Detect which cell encompasses the target text, then output its [X, Y] center coordinate. 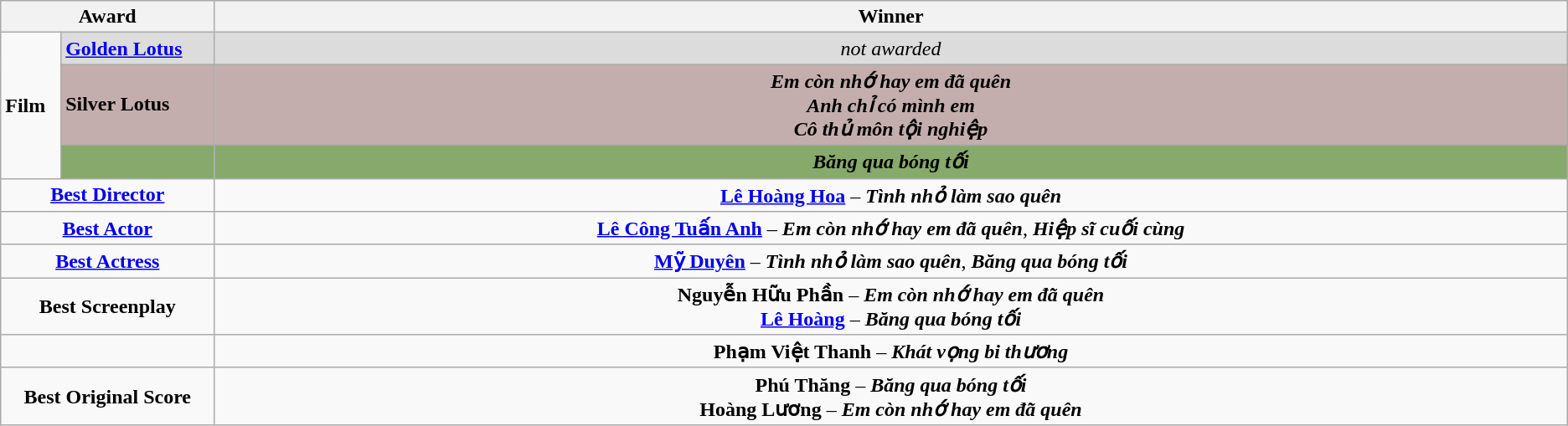
Golden Lotus [137, 49]
Lê Công Tuấn Anh – Em còn nhớ hay em đã quên, Hiệp sĩ cuối cùng [891, 228]
Băng qua bóng tối [891, 162]
not awarded [891, 49]
Award [107, 17]
Best Director [107, 195]
Lê Hoàng Hoa – Tình nhỏ làm sao quên [891, 195]
Phú Thăng – Băng qua bóng tốiHoàng Lương – Em còn nhớ hay em đã quên [891, 396]
Best Actor [107, 228]
Phạm Việt Thanh – Khát vọng bi thương [891, 352]
Best Original Score [107, 396]
Silver Lotus [137, 105]
Winner [891, 17]
Film [31, 105]
Best Actress [107, 261]
Em còn nhớ hay em đã quênAnh chỉ có mình emCô thủ môn tội nghiệp [891, 105]
Mỹ Duyên – Tình nhỏ làm sao quên, Băng qua bóng tối [891, 261]
Nguyễn Hữu Phần – Em còn nhớ hay em đã quênLê Hoàng – Băng qua bóng tối [891, 306]
Best Screenplay [107, 306]
